Detect which cell encompasses the target text, then output its [X, Y] center coordinate. 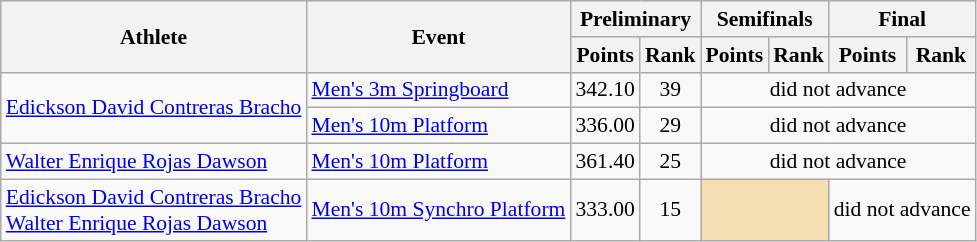
Athlete [154, 36]
Men's 3m Springboard [438, 90]
15 [670, 210]
Event [438, 36]
336.00 [604, 126]
Edickson David Contreras Bracho [154, 108]
333.00 [604, 210]
Men's 10m Synchro Platform [438, 210]
25 [670, 162]
Preliminary [635, 19]
Semifinals [764, 19]
Walter Enrique Rojas Dawson [154, 162]
Final [902, 19]
Edickson David Contreras BrachoWalter Enrique Rojas Dawson [154, 210]
29 [670, 126]
342.10 [604, 90]
361.40 [604, 162]
39 [670, 90]
